Extract the (x, y) coordinate from the center of the cell holding the provided text.  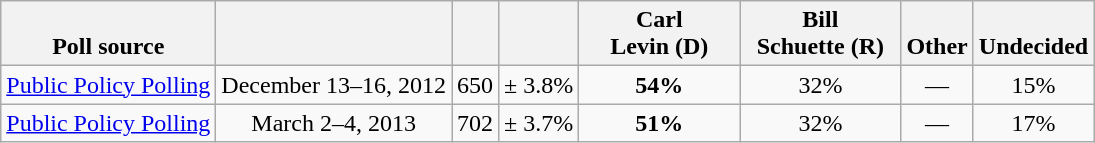
± 3.7% (539, 123)
15% (1033, 85)
CarlLevin (D) (660, 34)
December 13–16, 2012 (334, 85)
54% (660, 85)
650 (476, 85)
Poll source (108, 34)
March 2–4, 2013 (334, 123)
Undecided (1033, 34)
51% (660, 123)
BillSchuette (R) (820, 34)
702 (476, 123)
Other (937, 34)
17% (1033, 123)
± 3.8% (539, 85)
